Pinpoint the cell where the given text exists, returning its [X, Y] midpoint coordinate. 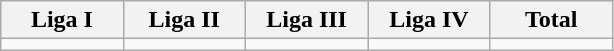
Liga IV [429, 20]
Liga III [306, 20]
Liga II [184, 20]
Total [551, 20]
Liga I [62, 20]
